Detect which cell encompasses the target text, then output its (x, y) center coordinate. 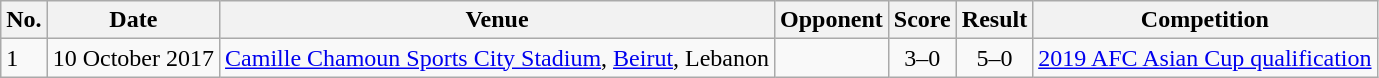
3–0 (922, 58)
Result (994, 20)
Venue (498, 20)
No. (24, 20)
5–0 (994, 58)
2019 AFC Asian Cup qualification (1205, 58)
1 (24, 58)
Competition (1205, 20)
10 October 2017 (133, 58)
Camille Chamoun Sports City Stadium, Beirut, Lebanon (498, 58)
Date (133, 20)
Opponent (832, 20)
Score (922, 20)
